For the text-containing cell, return its midpoint in (X, Y) coordinate format. 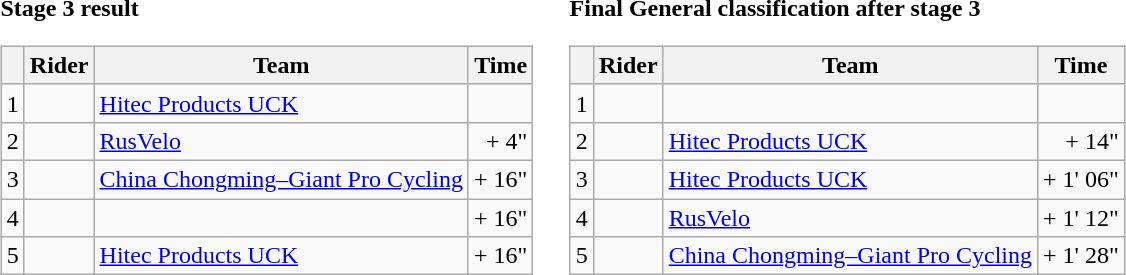
+ 1' 12" (1082, 217)
+ 14" (1082, 141)
+ 1' 06" (1082, 179)
+ 1' 28" (1082, 256)
+ 4" (500, 141)
